Detect which cell encompasses the target text, then output its (x, y) center coordinate. 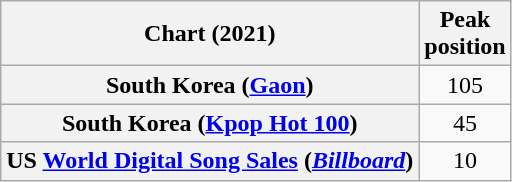
Chart (2021) (210, 34)
105 (465, 85)
South Korea (Kpop Hot 100) (210, 123)
US World Digital Song Sales (Billboard) (210, 161)
Peakposition (465, 34)
45 (465, 123)
10 (465, 161)
South Korea (Gaon) (210, 85)
